Output the (x, y) coordinate of the center of the cell containing the given text.  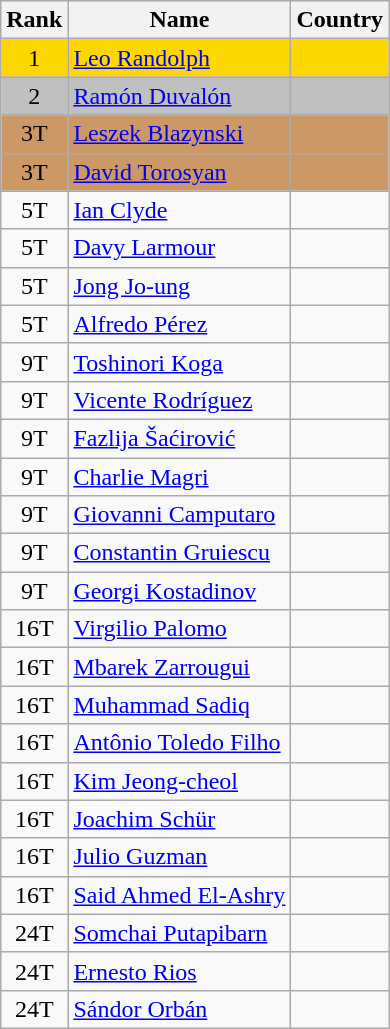
Alfredo Pérez (180, 324)
Mbarek Zarrougui (180, 667)
Country (340, 20)
David Torosyan (180, 172)
Julio Guzman (180, 857)
Name (180, 20)
Vicente Rodríguez (180, 400)
Charlie Magri (180, 477)
Leszek Blazynski (180, 134)
Said Ahmed El-Ashry (180, 895)
Fazlija Šaćirović (180, 438)
Giovanni Camputaro (180, 515)
Rank (34, 20)
Somchai Putapibarn (180, 933)
Virgilio Palomo (180, 629)
Constantin Gruiescu (180, 553)
Toshinori Koga (180, 362)
Kim Jeong-cheol (180, 781)
2 (34, 96)
Ian Clyde (180, 210)
Jong Jo-ung (180, 286)
Ernesto Rios (180, 971)
1 (34, 58)
Sándor Orbán (180, 1009)
Davy Larmour (180, 248)
Antônio Toledo Filho (180, 743)
Muhammad Sadiq (180, 705)
Leo Randolph (180, 58)
Joachim Schür (180, 819)
Georgi Kostadinov (180, 591)
Ramón Duvalón (180, 96)
